Search for the cell housing the specified text and yield its [X, Y] center coordinate. 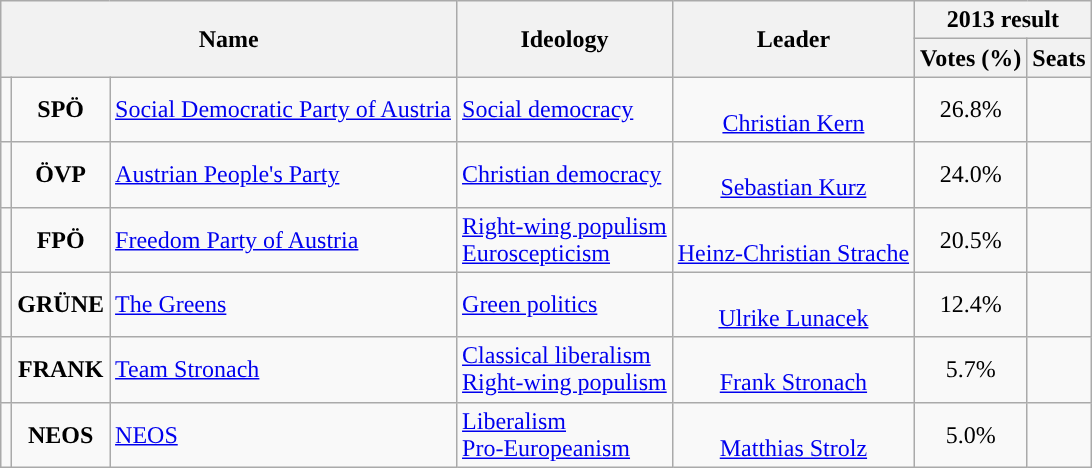
Heinz-Christian Strache [793, 240]
GRÜNE [61, 304]
Social democracy [565, 110]
FRANK [61, 370]
Name [229, 39]
Green politics [565, 304]
Frank Stronach [793, 370]
Team Stronach [284, 370]
Christian Kern [793, 110]
LiberalismPro-Europeanism [565, 434]
Social Democratic Party of Austria [284, 110]
Matthias Strolz [793, 434]
The Greens [284, 304]
Christian democracy [565, 174]
Austrian People's Party [284, 174]
Ideology [565, 39]
ÖVP [61, 174]
Sebastian Kurz [793, 174]
Freedom Party of Austria [284, 240]
SPÖ [61, 110]
Classical liberalismRight-wing populism [565, 370]
5.7% [971, 370]
Votes (%) [971, 58]
24.0% [971, 174]
20.5% [971, 240]
26.8% [971, 110]
FPÖ [61, 240]
2013 result [1004, 20]
Leader [793, 39]
Ulrike Lunacek [793, 304]
Right-wing populismEuroscepticism [565, 240]
5.0% [971, 434]
Seats [1059, 58]
12.4% [971, 304]
